Find where the given text appears and provide that cell's center as (x, y) coordinate. 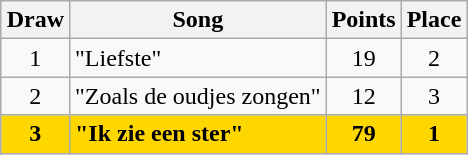
"Ik zie een ster" (198, 134)
Place (434, 20)
Song (198, 20)
"Liefste" (198, 58)
Points (364, 20)
"Zoals de oudjes zongen" (198, 96)
12 (364, 96)
Draw (35, 20)
79 (364, 134)
19 (364, 58)
